Locate the cell with the specified text and output its [x, y] center coordinate. 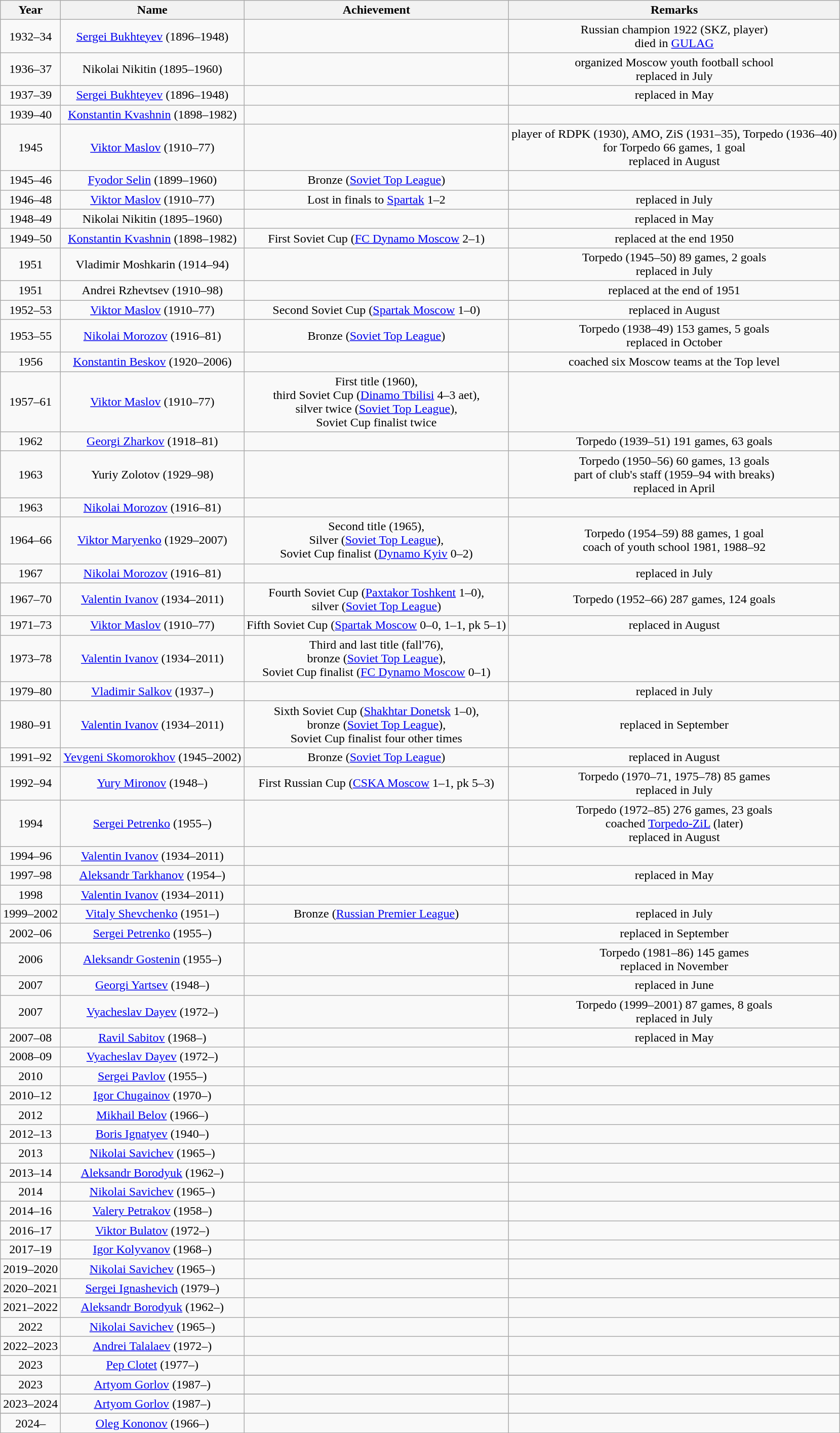
Torpedo (1954–59) 88 games, 1 goalcoach of youth school 1981, 1988–92 [674, 540]
1967–70 [30, 600]
2007–08 [30, 1038]
Konstantin Beskov (1920–2006) [152, 362]
First Russian Cup (CSKA Moscow 1–1, pk 5–3) [377, 783]
Achievement [377, 10]
2024– [30, 1423]
2012 [30, 1114]
2013 [30, 1153]
Fourth Soviet Cup (Paxtakor Toshkent 1–0), silver (Soviet Top League) [377, 600]
Fifth Soviet Cup (Spartak Moscow 0–0, 1–1, pk 5–1) [377, 625]
1956 [30, 362]
Yevgeni Skomorokhov (1945–2002) [152, 757]
Fyodor Selin (1899–1960) [152, 180]
Lost in finals to Spartak 1–2 [377, 200]
2010–12 [30, 1095]
coached six Moscow teams at the Top level [674, 362]
1997–98 [30, 875]
Ravil Sabitov (1968–) [152, 1038]
1967 [30, 573]
1998 [30, 895]
2017–19 [30, 1250]
1994–96 [30, 856]
replaced at the end of 1951 [674, 290]
2008–09 [30, 1057]
2014 [30, 1192]
1932–34 [30, 36]
Russian champion 1922 (SKZ, player)died in GULAG [674, 36]
Aleksandr Tarkhanov (1954–) [152, 875]
First Soviet Cup (FC Dynamo Moscow 2–1) [377, 238]
1945 [30, 147]
Yury Mironov (1948–) [152, 783]
Torpedo (1981–86) 145 gamesreplaced in November [674, 959]
1936–37 [30, 69]
1980–91 [30, 724]
2014–16 [30, 1211]
1991–92 [30, 757]
2002–06 [30, 933]
1973–78 [30, 658]
Andrei Rzhevtsev (1910–98) [152, 290]
Name [152, 10]
replaced at the end 1950 [674, 238]
1964–66 [30, 540]
Torpedo (1999–2001) 87 games, 8 goalsreplaced in July [674, 1012]
1937–39 [30, 95]
2022 [30, 1327]
Mikhail Belov (1966–) [152, 1114]
Second Soviet Cup (Spartak Moscow 1–0) [377, 309]
Oleg Kononov (1966–) [152, 1423]
Second title (1965), Silver (Soviet Top League), Soviet Cup finalist (Dynamo Kyiv 0–2) [377, 540]
Third and last title (fall'76), bronze (Soviet Top League), Soviet Cup finalist (FC Dynamo Moscow 0–1) [377, 658]
Viktor Maryenko (1929–2007) [152, 540]
1948–49 [30, 219]
Bronze (Russian Premier League) [377, 914]
1957–61 [30, 402]
1952–53 [30, 309]
Andrei Talalaev (1972–) [152, 1346]
Valery Petrakov (1958–) [152, 1211]
1979–80 [30, 691]
organized Moscow youth football schoolreplaced in July [674, 69]
Sergei Pavlov (1955–) [152, 1076]
Torpedo (1938–49) 153 games, 5 goalsreplaced in October [674, 336]
2012–13 [30, 1134]
Torpedo (1950–56) 60 games, 13 goalspart of club's staff (1959–94 with breaks)replaced in April [674, 474]
Vladimir Moshkarin (1914–94) [152, 264]
Pep Clotet (1977–) [152, 1365]
1962 [30, 442]
Aleksandr Gostenin (1955–) [152, 959]
2019–2020 [30, 1269]
Igor Chugainov (1970–) [152, 1095]
First title (1960), third Soviet Cup (Dinamo Tbilisi 4–3 aet), silver twice (Soviet Top League), Soviet Cup finalist twice [377, 402]
2006 [30, 959]
Torpedo (1970–71, 1975–78) 85 gamesreplaced in July [674, 783]
Georgi Zharkov (1918–81) [152, 442]
Torpedo (1939–51) 191 games, 63 goals [674, 442]
Georgi Yartsev (1948–) [152, 985]
Torpedo (1945–50) 89 games, 2 goalsreplaced in July [674, 264]
1971–73 [30, 625]
Vladimir Salkov (1937–) [152, 691]
Boris Ignatyev (1940–) [152, 1134]
Year [30, 10]
1939–40 [30, 114]
2020–2021 [30, 1288]
Torpedo (1972–85) 276 games, 23 goalscoached Torpedo-ZiL (later)replaced in August [674, 823]
2021–2022 [30, 1307]
1946–48 [30, 200]
2010 [30, 1076]
1945–46 [30, 180]
1999–2002 [30, 914]
Sergei Ignashevich (1979–) [152, 1288]
Yuriy Zolotov (1929–98) [152, 474]
Viktor Bulatov (1972–) [152, 1230]
2013–14 [30, 1172]
1953–55 [30, 336]
Remarks [674, 10]
Igor Kolyvanov (1968–) [152, 1250]
2023–2024 [30, 1404]
1992–94 [30, 783]
1994 [30, 823]
Vitaly Shevchenko (1951–) [152, 914]
1949–50 [30, 238]
player of RDPK (1930), AMO, ZiS (1931–35), Torpedo (1936–40)for Torpedo 66 games, 1 goalreplaced in August [674, 147]
replaced in June [674, 985]
2016–17 [30, 1230]
2022–2023 [30, 1346]
Torpedo (1952–66) 287 games, 124 goals [674, 600]
Sixth Soviet Cup (Shakhtar Donetsk 1–0), bronze (Soviet Top League), Soviet Cup finalist four other times [377, 724]
